Return (X, Y) of the center of cell containing provided text 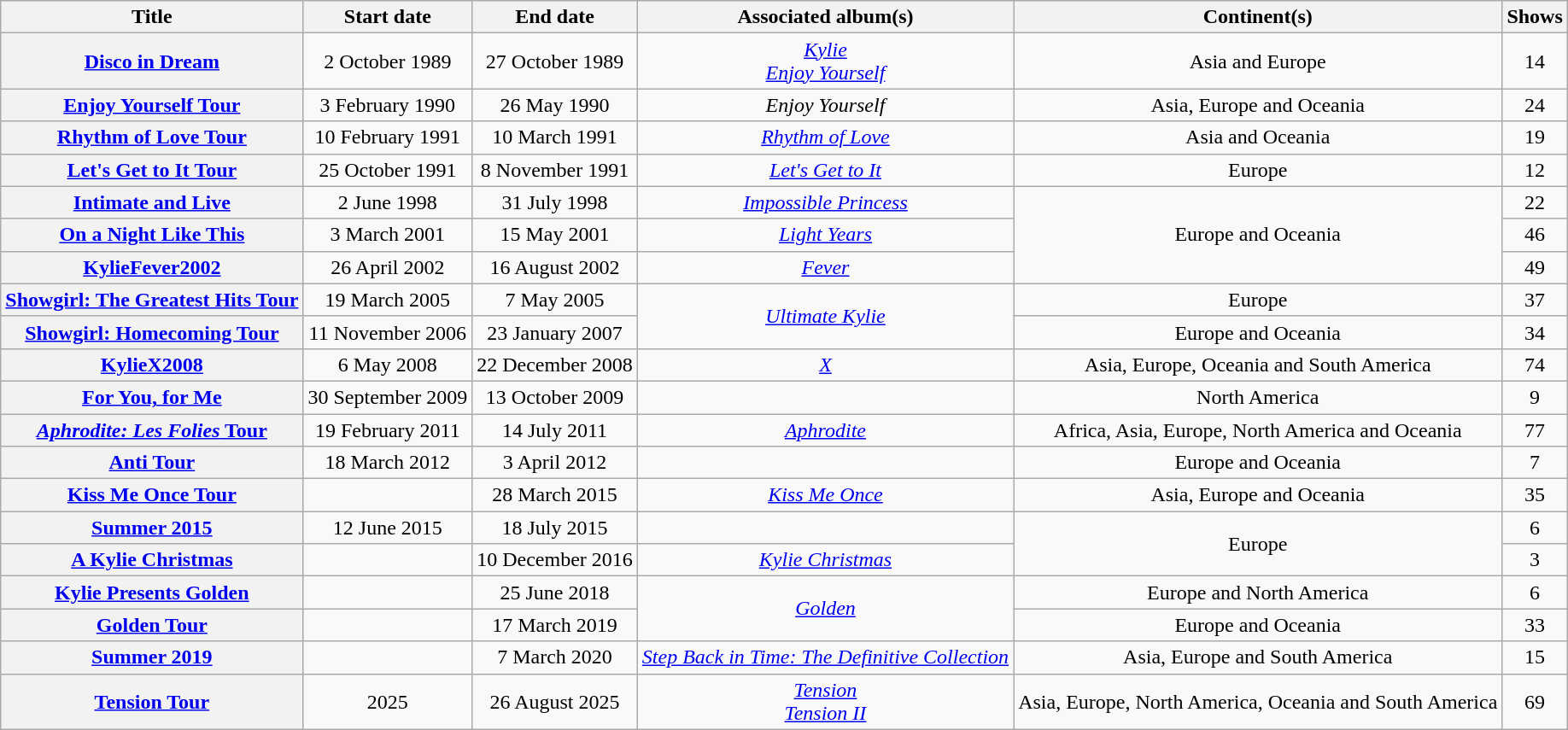
Kiss Me Once (825, 495)
End date (555, 17)
2 October 1989 (388, 61)
3 March 2001 (388, 235)
37 (1535, 300)
7 (1535, 463)
Continent(s) (1258, 17)
Kylie Christmas (825, 560)
14 (1535, 61)
Rhythm of Love (825, 137)
KylieFever2002 (152, 267)
Aphrodite: Les Folies Tour (152, 429)
15 (1535, 657)
Aphrodite (825, 429)
Showgirl: Homecoming Tour (152, 332)
28 March 2015 (555, 495)
10 March 1991 (555, 137)
Start date (388, 17)
46 (1535, 235)
Step Back in Time: The Definitive Collection (825, 657)
Impossible Princess (825, 202)
7 March 2020 (555, 657)
KylieEnjoy Yourself (825, 61)
X (825, 365)
For You, for Me (152, 397)
19 March 2005 (388, 300)
31 July 1998 (555, 202)
Asia, Europe, North America, Oceania and South America (1258, 702)
3 April 2012 (555, 463)
Asia and Oceania (1258, 137)
Summer 2015 (152, 528)
16 August 2002 (555, 267)
North America (1258, 397)
3 February 1990 (388, 105)
Summer 2019 (152, 657)
26 August 2025 (555, 702)
Golden (825, 609)
26 May 1990 (555, 105)
33 (1535, 625)
23 January 2007 (555, 332)
On a Night Like This (152, 235)
11 November 2006 (388, 332)
25 October 1991 (388, 170)
19 (1535, 137)
Asia and Europe (1258, 61)
34 (1535, 332)
Associated album(s) (825, 17)
12 June 2015 (388, 528)
Africa, Asia, Europe, North America and Oceania (1258, 429)
69 (1535, 702)
Fever (825, 267)
KylieX2008 (152, 365)
19 February 2011 (388, 429)
Asia, Europe and South America (1258, 657)
Let's Get to It Tour (152, 170)
13 October 2009 (555, 397)
Light Years (825, 235)
9 (1535, 397)
3 (1535, 560)
10 December 2016 (555, 560)
Rhythm of Love Tour (152, 137)
17 March 2019 (555, 625)
22 (1535, 202)
7 May 2005 (555, 300)
Golden Tour (152, 625)
30 September 2009 (388, 397)
77 (1535, 429)
Shows (1535, 17)
Let's Get to It (825, 170)
10 February 1991 (388, 137)
49 (1535, 267)
Disco in Dream (152, 61)
6 May 2008 (388, 365)
2 June 1998 (388, 202)
Ultimate Kylie (825, 316)
12 (1535, 170)
Europe and North America (1258, 593)
22 December 2008 (555, 365)
25 June 2018 (555, 593)
Asia, Europe, Oceania and South America (1258, 365)
26 April 2002 (388, 267)
TensionTension II (825, 702)
18 July 2015 (555, 528)
14 July 2011 (555, 429)
Kiss Me Once Tour (152, 495)
Tension Tour (152, 702)
Enjoy Yourself Tour (152, 105)
24 (1535, 105)
27 October 1989 (555, 61)
Kylie Presents Golden (152, 593)
35 (1535, 495)
15 May 2001 (555, 235)
74 (1535, 365)
A Kylie Christmas (152, 560)
Intimate and Live (152, 202)
Showgirl: The Greatest Hits Tour (152, 300)
2025 (388, 702)
Title (152, 17)
8 November 1991 (555, 170)
18 March 2012 (388, 463)
Anti Tour (152, 463)
Enjoy Yourself (825, 105)
